Identify which cell holds the provided text, then report its [x, y] central coordinate. 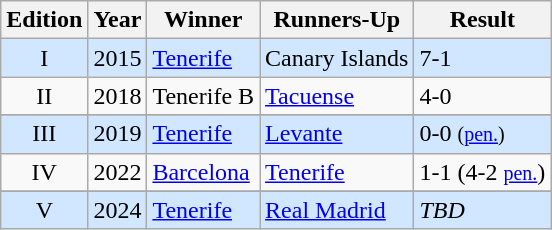
Canary Islands [337, 58]
Barcelona [204, 172]
Runners-Up [337, 20]
2018 [118, 96]
Tacuense [337, 96]
Levante [337, 134]
Tenerife B [204, 96]
III [44, 134]
2024 [118, 210]
2015 [118, 58]
V [44, 210]
Real Madrid [337, 210]
0-0 (pen.) [482, 134]
2022 [118, 172]
I [44, 58]
Year [118, 20]
4-0 [482, 96]
7-1 [482, 58]
1-1 (4-2 pen.) [482, 172]
Winner [204, 20]
2019 [118, 134]
II [44, 96]
TBD [482, 210]
Result [482, 20]
IV [44, 172]
Edition [44, 20]
